From the cell containing the given text, extract its center point as [X, Y] coordinate. 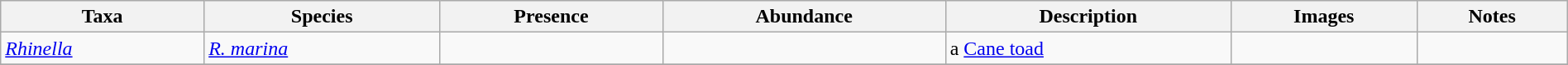
Notes [1492, 17]
Presence [552, 17]
a Cane toad [1088, 48]
Taxa [103, 17]
Species [323, 17]
Description [1088, 17]
R. marina [323, 48]
Rhinella [103, 48]
Images [1323, 17]
Abundance [804, 17]
